Extract the (X, Y) coordinate from the center of the cell holding the provided text.  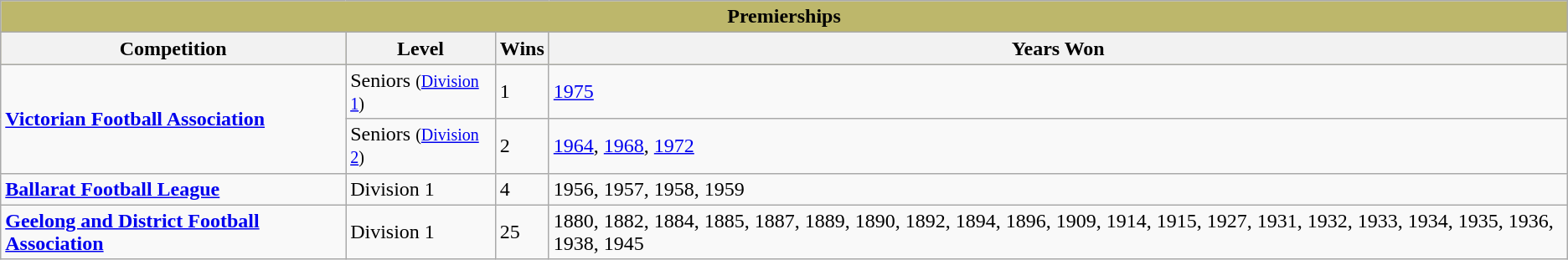
Seniors (Division 1) (420, 92)
1 (522, 92)
Wins (522, 48)
Competition (173, 48)
1964, 1968, 1972 (1058, 145)
1975 (1058, 92)
Geelong and District Football Association (173, 232)
Ballarat Football League (173, 189)
1880, 1882, 1884, 1885, 1887, 1889, 1890, 1892, 1894, 1896, 1909, 1914, 1915, 1927, 1931, 1932, 1933, 1934, 1935, 1936, 1938, 1945 (1058, 232)
25 (522, 232)
Seniors (Division 2) (420, 145)
Victorian Football Association (173, 119)
Premierships (784, 17)
2 (522, 145)
1956, 1957, 1958, 1959 (1058, 189)
Years Won (1058, 48)
Level (420, 48)
4 (522, 189)
